Extract the (x, y) coordinate from the center of the cell holding the provided text.  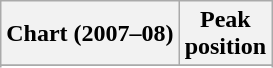
Chart (2007–08) (90, 34)
Peakposition (225, 34)
